Provide the (X, Y) coordinate of the cell's center where the given text is located.  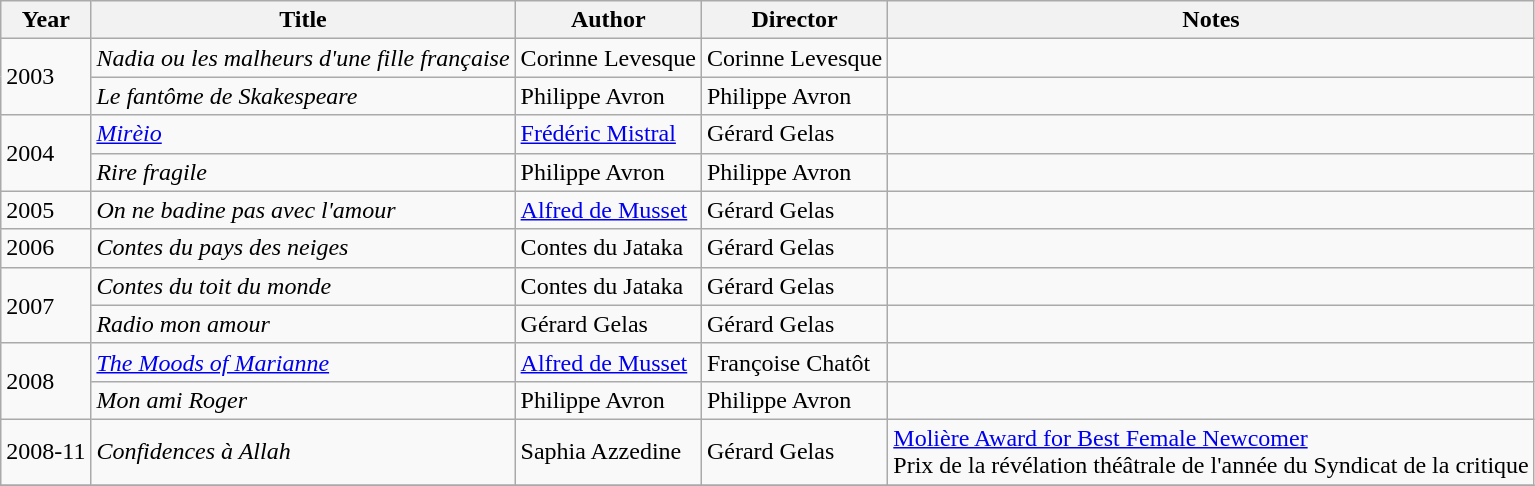
Frédéric Mistral (608, 134)
2006 (46, 248)
2008 (46, 381)
Molière Award for Best Female NewcomerPrix de la révélation théâtrale de l'année du Syndicat de la critique (1211, 452)
Nadia ou les malheurs d'une fille française (303, 58)
2007 (46, 305)
Le fantôme de Skakespeare (303, 96)
Mon ami Roger (303, 400)
2005 (46, 210)
Author (608, 20)
Contes du pays des neiges (303, 248)
2003 (46, 77)
Radio mon amour (303, 324)
Director (794, 20)
Rire fragile (303, 172)
On ne badine pas avec l'amour (303, 210)
Title (303, 20)
Contes du toit du monde (303, 286)
Notes (1211, 20)
Confidences à Allah (303, 452)
Françoise Chatôt (794, 362)
2004 (46, 153)
Year (46, 20)
2008-11 (46, 452)
Saphia Azzedine (608, 452)
The Moods of Marianne (303, 362)
Mirèio (303, 134)
